From the cell containing the given text, extract its center point as [X, Y] coordinate. 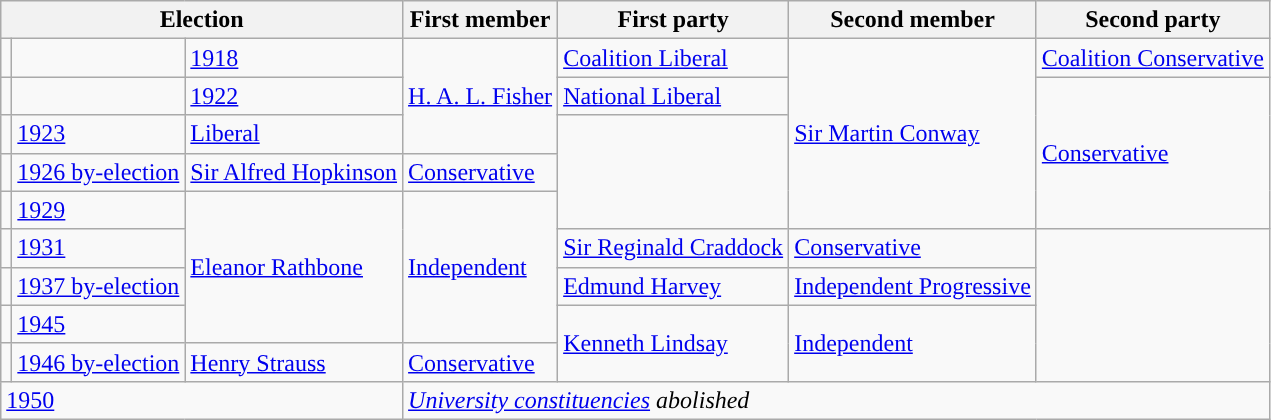
1929 [98, 210]
Liberal [294, 134]
First member [480, 20]
1918 [294, 58]
Second party [1152, 20]
Sir Martin Conway [913, 134]
National Liberal [674, 96]
H. A. L. Fisher [480, 96]
Kenneth Lindsay [674, 343]
1931 [98, 248]
Independent Progressive [913, 286]
Eleanor Rathbone [294, 267]
1946 by-election [98, 362]
Henry Strauss [294, 362]
Sir Alfred Hopkinson [294, 172]
1950 [202, 400]
Election [202, 20]
University constituencies abolished [836, 400]
1937 by-election [98, 286]
1945 [98, 324]
Coalition Liberal [674, 58]
1923 [98, 134]
Coalition Conservative [1152, 58]
Edmund Harvey [674, 286]
Second member [913, 20]
1922 [294, 96]
Sir Reginald Craddock [674, 248]
1926 by-election [98, 172]
First party [674, 20]
